Determine the [x, y] coordinate at the center of the cell enclosing the given text.  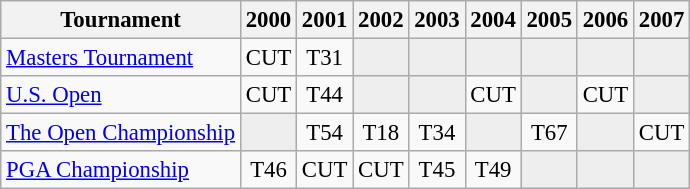
T67 [549, 133]
2007 [661, 20]
Tournament [121, 20]
2004 [493, 20]
2002 [381, 20]
2001 [325, 20]
U.S. Open [121, 95]
T31 [325, 58]
T54 [325, 133]
2005 [549, 20]
PGA Championship [121, 170]
T44 [325, 95]
2006 [605, 20]
T34 [437, 133]
T49 [493, 170]
T45 [437, 170]
The Open Championship [121, 133]
T46 [268, 170]
T18 [381, 133]
Masters Tournament [121, 58]
2003 [437, 20]
2000 [268, 20]
